For the text-containing cell, return its midpoint in [X, Y] coordinate format. 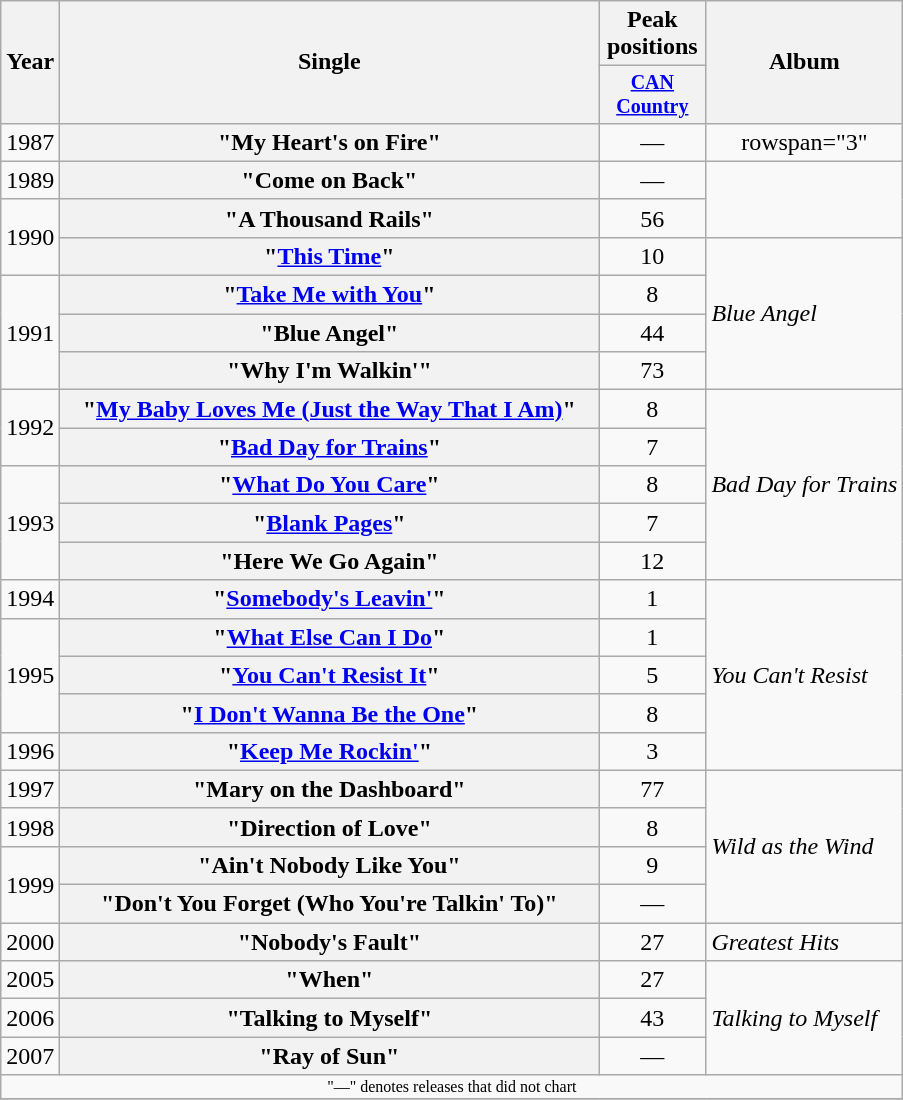
2005 [30, 980]
"A Thousand Rails" [330, 218]
Bad Day for Trains [804, 485]
Talking to Myself [804, 1018]
"Blue Angel" [330, 333]
2007 [30, 1056]
43 [652, 1018]
"Why I'm Walkin'" [330, 371]
"Direction of Love" [330, 827]
"Bad Day for Trains" [330, 447]
"When" [330, 980]
"Somebody's Leavin'" [330, 599]
"Don't You Forget (Who You're Talkin' To)" [330, 904]
"This Time" [330, 256]
44 [652, 333]
12 [652, 561]
Peakpositions [652, 34]
1989 [30, 180]
56 [652, 218]
1993 [30, 523]
"Keep Me Rockin'" [330, 751]
1987 [30, 142]
"Mary on the Dashboard" [330, 789]
rowspan="3" [804, 142]
"Take Me with You" [330, 295]
"What Do You Care" [330, 485]
1999 [30, 884]
2006 [30, 1018]
2000 [30, 942]
Year [30, 62]
1991 [30, 333]
9 [652, 865]
"You Can't Resist It" [330, 675]
10 [652, 256]
1997 [30, 789]
"I Don't Wanna Be the One" [330, 713]
Album [804, 62]
"My Baby Loves Me (Just the Way That I Am)" [330, 409]
"—" denotes releases that did not chart [452, 1087]
77 [652, 789]
1996 [30, 751]
"Talking to Myself" [330, 1018]
1992 [30, 428]
"Here We Go Again" [330, 561]
"Ray of Sun" [330, 1056]
Single [330, 62]
"Come on Back" [330, 180]
1995 [30, 675]
1998 [30, 827]
Wild as the Wind [804, 846]
You Can't Resist [804, 675]
1994 [30, 599]
5 [652, 675]
"Blank Pages" [330, 523]
"My Heart's on Fire" [330, 142]
Greatest Hits [804, 942]
"What Else Can I Do" [330, 637]
"Nobody's Fault" [330, 942]
CAN Country [652, 94]
Blue Angel [804, 313]
1990 [30, 237]
"Ain't Nobody Like You" [330, 865]
3 [652, 751]
73 [652, 371]
